Output the (x, y) coordinate of the center of the cell containing the given text.  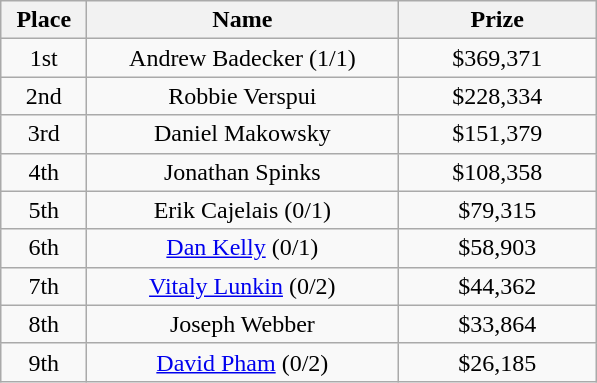
9th (44, 362)
$79,315 (498, 210)
$26,185 (498, 362)
Joseph Webber (242, 324)
3rd (44, 134)
1st (44, 58)
Erik Cajelais (0/1) (242, 210)
6th (44, 248)
David Pham (0/2) (242, 362)
$44,362 (498, 286)
Place (44, 20)
Andrew Badecker (1/1) (242, 58)
$108,358 (498, 172)
$58,903 (498, 248)
Jonathan Spinks (242, 172)
Dan Kelly (0/1) (242, 248)
Daniel Makowsky (242, 134)
4th (44, 172)
Name (242, 20)
$369,371 (498, 58)
$33,864 (498, 324)
$151,379 (498, 134)
8th (44, 324)
$228,334 (498, 96)
2nd (44, 96)
7th (44, 286)
Prize (498, 20)
Vitaly Lunkin (0/2) (242, 286)
Robbie Verspui (242, 96)
5th (44, 210)
